For the text-containing cell, return its midpoint in (x, y) coordinate format. 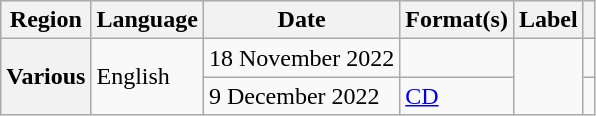
Region (46, 20)
Label (548, 20)
18 November 2022 (301, 58)
Language (147, 20)
Date (301, 20)
9 December 2022 (301, 96)
Various (46, 77)
English (147, 77)
CD (457, 96)
Format(s) (457, 20)
